Capture the cell that displays the provided text and extract its [x, y] central coordinate. 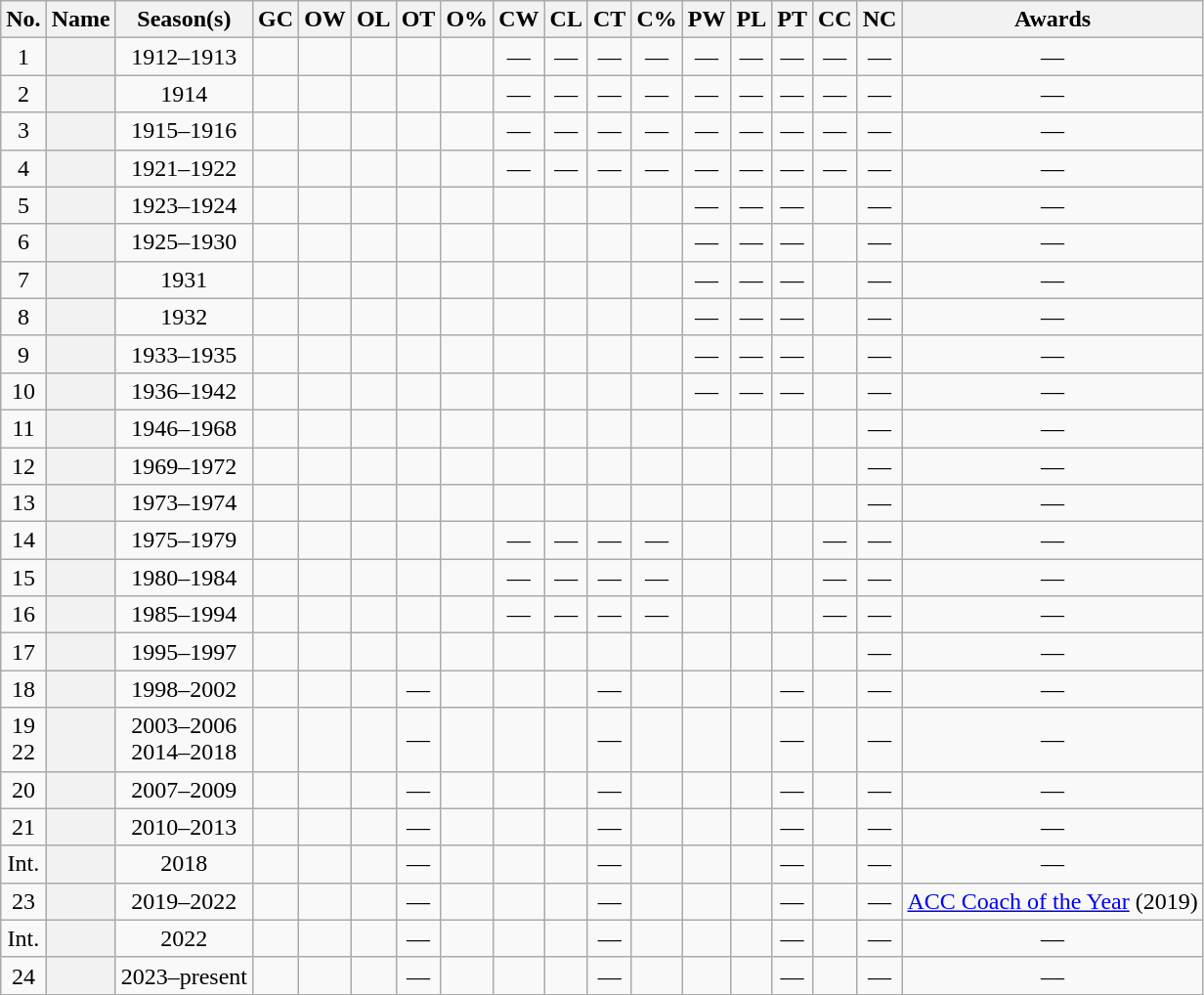
6 [23, 242]
CC [835, 20]
15 [23, 578]
1975–1979 [184, 541]
9 [23, 354]
18 [23, 689]
GC [276, 20]
13 [23, 503]
5 [23, 205]
7 [23, 280]
23 [23, 901]
1980–1984 [184, 578]
CW [519, 20]
10 [23, 391]
CL [566, 20]
1925–1930 [184, 242]
PL [752, 20]
NC [880, 20]
Season(s) [184, 20]
OW [325, 20]
O% [467, 20]
3 [23, 131]
2018 [184, 864]
8 [23, 317]
1 [23, 57]
C% [657, 20]
17 [23, 652]
PT [793, 20]
2003–20062014–2018 [184, 739]
12 [23, 466]
1923–1924 [184, 205]
2010–2013 [184, 827]
Name [80, 20]
1969–1972 [184, 466]
OT [418, 20]
1914 [184, 94]
1912–1913 [184, 57]
CT [609, 20]
No. [23, 20]
2007–2009 [184, 790]
OL [373, 20]
2 [23, 94]
1915–1916 [184, 131]
1973–1974 [184, 503]
1998–2002 [184, 689]
1995–1997 [184, 652]
11 [23, 428]
Awards [1053, 20]
21 [23, 827]
1932 [184, 317]
1936–1942 [184, 391]
24 [23, 975]
16 [23, 615]
1931 [184, 280]
4 [23, 168]
1933–1935 [184, 354]
2023–present [184, 975]
14 [23, 541]
PW [707, 20]
1922 [23, 739]
1985–1994 [184, 615]
1946–1968 [184, 428]
ACC Coach of the Year (2019) [1053, 901]
1921–1922 [184, 168]
2019–2022 [184, 901]
2022 [184, 938]
20 [23, 790]
